Extract the (X, Y) coordinate from the center of the cell holding the provided text.  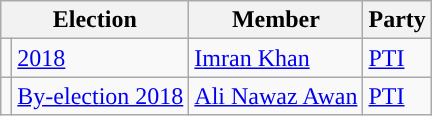
By-election 2018 (100, 96)
Party (397, 20)
Ali Nawaz Awan (276, 96)
2018 (100, 58)
Member (276, 20)
Election (95, 20)
Imran Khan (276, 58)
